Detect which cell encompasses the target text, then output its [x, y] center coordinate. 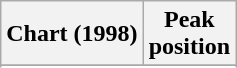
Peakposition [189, 34]
Chart (1998) [72, 34]
